From the cell containing the given text, extract its center point as [x, y] coordinate. 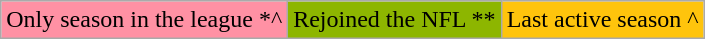
Rejoined the NFL ** [394, 20]
Only season in the league *^ [144, 20]
Last active season ^ [602, 20]
